Return the (X, Y) coordinate for the center point of the cell that contains the specified text.  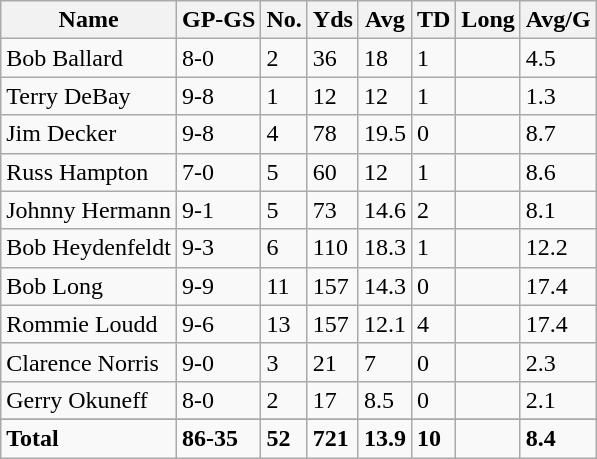
110 (332, 248)
14.6 (384, 210)
13 (284, 324)
Rommie Loudd (89, 324)
10 (433, 438)
14.3 (384, 286)
9-9 (218, 286)
4.5 (558, 58)
52 (284, 438)
Jim Decker (89, 134)
86-35 (218, 438)
6 (284, 248)
Johnny Hermann (89, 210)
Name (89, 20)
8.1 (558, 210)
TD (433, 20)
2.1 (558, 400)
7 (384, 362)
19.5 (384, 134)
Gerry Okuneff (89, 400)
7-0 (218, 172)
18.3 (384, 248)
12.2 (558, 248)
2.3 (558, 362)
13.9 (384, 438)
No. (284, 20)
17 (332, 400)
8.7 (558, 134)
8.5 (384, 400)
12.1 (384, 324)
Russ Hampton (89, 172)
Total (89, 438)
3 (284, 362)
9-1 (218, 210)
721 (332, 438)
Bob Heydenfeldt (89, 248)
18 (384, 58)
11 (284, 286)
21 (332, 362)
GP-GS (218, 20)
9-6 (218, 324)
Avg (384, 20)
1.3 (558, 96)
60 (332, 172)
Yds (332, 20)
Bob Long (89, 286)
73 (332, 210)
8.4 (558, 438)
36 (332, 58)
78 (332, 134)
Terry DeBay (89, 96)
Clarence Norris (89, 362)
9-3 (218, 248)
Avg/G (558, 20)
Bob Ballard (89, 58)
8.6 (558, 172)
9-0 (218, 362)
Long (488, 20)
